Capture the cell that displays the provided text and extract its [x, y] central coordinate. 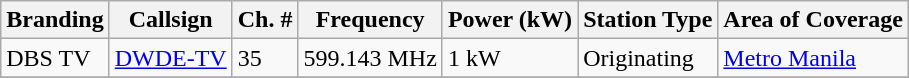
Frequency [370, 20]
Metro Manila [814, 58]
Ch. # [265, 20]
35 [265, 58]
1 kW [510, 58]
Power (kW) [510, 20]
Branding [55, 20]
Originating [648, 58]
Station Type [648, 20]
Callsign [170, 20]
DBS TV [55, 58]
Area of Coverage [814, 20]
DWDE-TV [170, 58]
599.143 MHz [370, 58]
